Return the [X, Y] coordinate for the center point of the cell that contains the specified text.  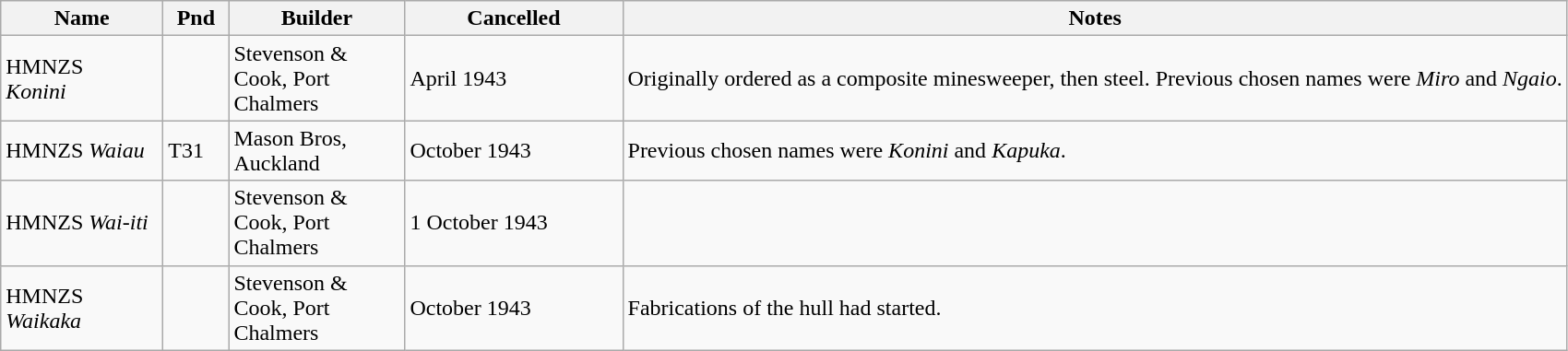
Notes [1095, 18]
Previous chosen names were Konini and Kapuka. [1095, 151]
T31 [196, 151]
Mason Bros, Auckland [317, 151]
Cancelled [514, 18]
HMNZS Waiau [82, 151]
Pnd [196, 18]
Originally ordered as a composite minesweeper, then steel. Previous chosen names were Miro and Ngaio. [1095, 78]
Fabrications of the hull had started. [1095, 308]
Builder [317, 18]
April 1943 [514, 78]
HMNZS Wai-iti [82, 223]
HMNZS Waikaka [82, 308]
1 October 1943 [514, 223]
HMNZSKonini [82, 78]
Name [82, 18]
